Determine the (X, Y) coordinate at the center of the cell enclosing the given text.  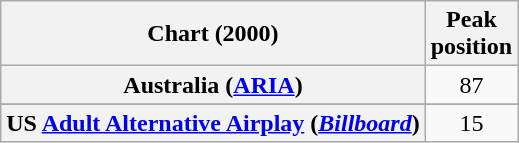
15 (471, 123)
Peakposition (471, 34)
Chart (2000) (213, 34)
US Adult Alternative Airplay (Billboard) (213, 123)
Australia (ARIA) (213, 85)
87 (471, 85)
